Return the (x, y) coordinate for the center point of the cell that contains the specified text.  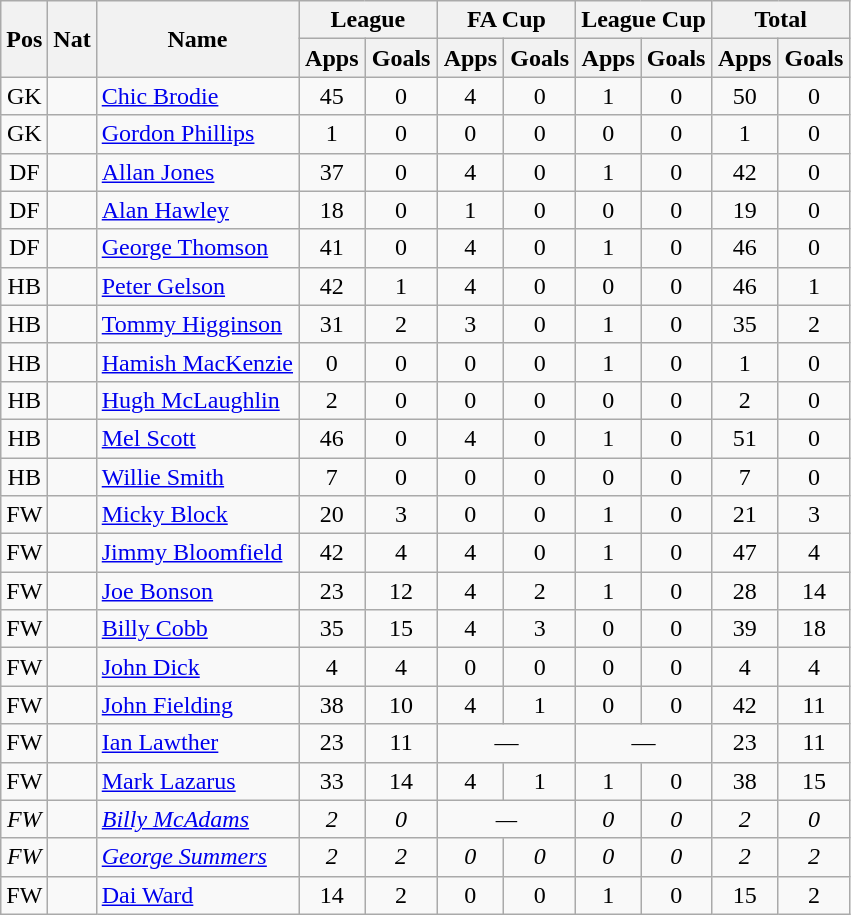
Mel Scott (197, 438)
FA Cup (506, 20)
28 (744, 591)
12 (401, 591)
Alan Hawley (197, 210)
Dai Ward (197, 895)
19 (744, 210)
50 (744, 96)
41 (332, 248)
League Cup (644, 20)
Ian Lawther (197, 743)
Pos (24, 39)
Micky Block (197, 515)
Hugh McLaughlin (197, 400)
Billy Cobb (197, 629)
League (368, 20)
Chic Brodie (197, 96)
George Summers (197, 857)
Billy McAdams (197, 819)
31 (332, 324)
Gordon Phillips (197, 134)
20 (332, 515)
Willie Smith (197, 477)
Jimmy Bloomfield (197, 553)
Joe Bonson (197, 591)
Nat (72, 39)
Total (780, 20)
Allan Jones (197, 172)
45 (332, 96)
Hamish MacKenzie (197, 362)
George Thomson (197, 248)
39 (744, 629)
Mark Lazarus (197, 781)
47 (744, 553)
10 (401, 705)
John Dick (197, 667)
Peter Gelson (197, 286)
Name (197, 39)
51 (744, 438)
Tommy Higginson (197, 324)
John Fielding (197, 705)
21 (744, 515)
37 (332, 172)
33 (332, 781)
